Return (X, Y) of the center of cell containing provided text 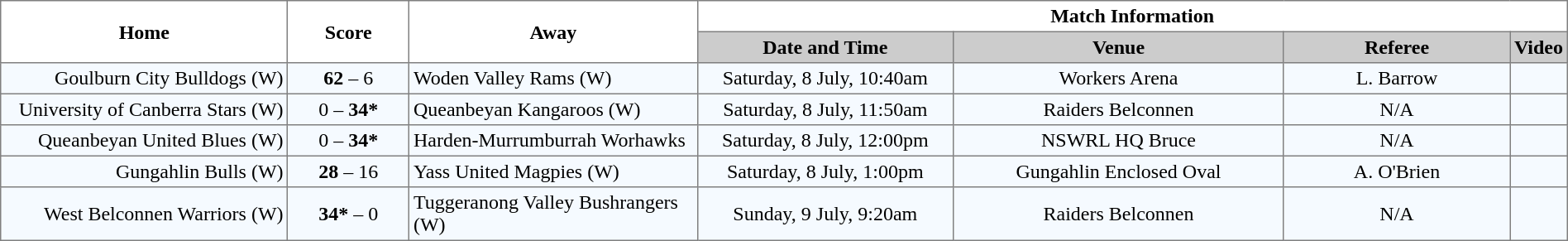
Queanbeyan Kangaroos (W) (553, 109)
Score (349, 31)
A. O'Brien (1396, 171)
Gungahlin Enclosed Oval (1119, 171)
Harden-Murrumburrah Worhawks (553, 141)
Saturday, 8 July, 1:00pm (825, 171)
Saturday, 8 July, 11:50am (825, 109)
Referee (1396, 47)
Gungahlin Bulls (W) (144, 171)
Away (553, 31)
62 – 6 (349, 79)
Date and Time (825, 47)
Sunday, 9 July, 9:20am (825, 214)
Saturday, 8 July, 12:00pm (825, 141)
Yass United Magpies (W) (553, 171)
Venue (1119, 47)
West Belconnen Warriors (W) (144, 214)
NSWRL HQ Bruce (1119, 141)
Video (1539, 47)
University of Canberra Stars (W) (144, 109)
L. Barrow (1396, 79)
34* – 0 (349, 214)
28 – 16 (349, 171)
Tuggeranong Valley Bushrangers (W) (553, 214)
Home (144, 31)
Match Information (1132, 17)
Workers Arena (1119, 79)
Queanbeyan United Blues (W) (144, 141)
Woden Valley Rams (W) (553, 79)
Goulburn City Bulldogs (W) (144, 79)
Saturday, 8 July, 10:40am (825, 79)
